Locate the cell with the specified text and output its [X, Y] center coordinate. 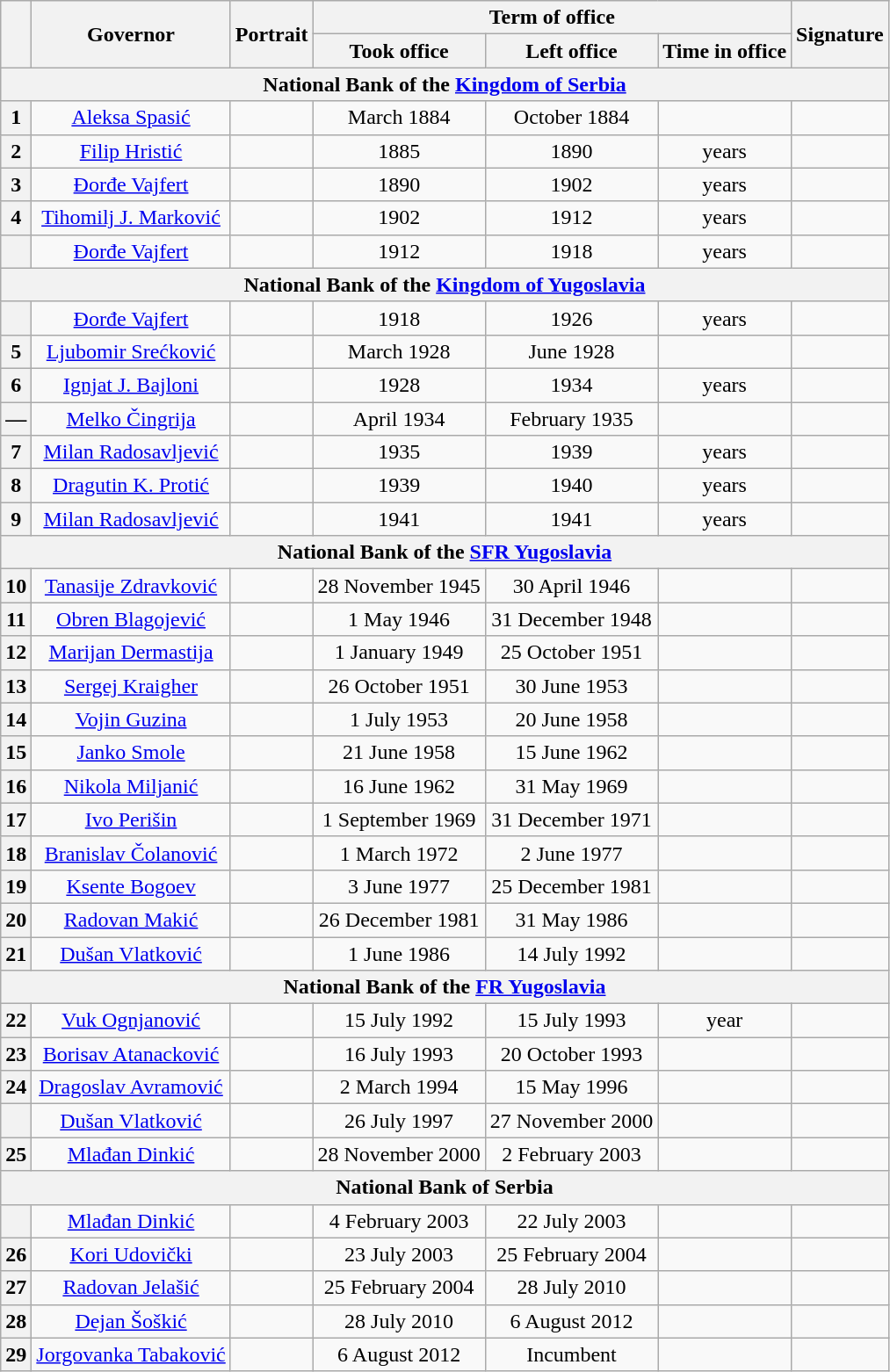
6 [16, 385]
Vuk Ognjanović [131, 1021]
Radovan Makić [131, 920]
Obren Blagojević [131, 619]
31 May 1986 [571, 920]
21 [16, 953]
Vojin Guzina [131, 719]
26 July 1997 [399, 1121]
1 May 1946 [399, 619]
11 [16, 619]
Marijan Dermastija [131, 653]
21 June 1958 [399, 753]
February 1935 [571, 419]
Dejan Šoškić [131, 1321]
26 October 1951 [399, 686]
8 [16, 486]
Nikola Miljanić [131, 786]
22 [16, 1021]
1928 [399, 385]
1 March 1972 [399, 853]
Term of office [552, 18]
Jorgovanka Tabaković [131, 1354]
1940 [571, 486]
27 November 2000 [571, 1121]
Melko Čingrija [131, 419]
1885 [399, 151]
30 June 1953 [571, 686]
16 June 1962 [399, 786]
June 1928 [571, 351]
1 September 1969 [399, 820]
Time in office [725, 51]
3 [16, 184]
28 November 2000 [399, 1154]
2 March 1994 [399, 1087]
Dragutin K. Protić [131, 486]
27 [16, 1288]
20 June 1958 [571, 719]
Ivo Perišin [131, 820]
Kori Udovički [131, 1254]
Ksente Bogoev [131, 886]
9 [16, 519]
1 [16, 118]
19 [16, 886]
October 1884 [571, 118]
17 [16, 820]
20 October 1993 [571, 1054]
25 December 1981 [571, 886]
16 July 1993 [399, 1054]
National Bank of the Kingdom of Yugoslavia [445, 285]
National Bank of the SFR Yugoslavia [445, 552]
15 May 1996 [571, 1087]
26 [16, 1254]
22 July 2003 [571, 1221]
28 November 1945 [399, 586]
14 [16, 719]
31 December 1971 [571, 820]
4 February 2003 [399, 1221]
Incumbent [571, 1354]
14 July 1992 [571, 953]
2 June 1977 [571, 853]
Branislav Čolanović [131, 853]
25 [16, 1154]
2 [16, 151]
1934 [571, 385]
Sergej Kraigher [131, 686]
April 1934 [399, 419]
1 January 1949 [399, 653]
Janko Smole [131, 753]
4 [16, 218]
National Bank of the Kingdom of Serbia [445, 84]
Dragoslav Avramović [131, 1087]
March 1928 [399, 351]
year [725, 1021]
Ljubomir Srećković [131, 351]
18 [16, 853]
23 July 2003 [399, 1254]
2 February 2003 [571, 1154]
Ignjat J. Bajloni [131, 385]
15 July 1992 [399, 1021]
National Bank of the FR Yugoslavia [445, 987]
Filip Hristić [131, 151]
Tanasije Zdravković [131, 586]
15 June 1962 [571, 753]
25 October 1951 [571, 653]
Left office [571, 51]
Governor [131, 34]
24 [16, 1087]
— [16, 419]
1 July 1953 [399, 719]
1926 [571, 318]
National Bank of Serbia [445, 1188]
23 [16, 1054]
16 [16, 786]
29 [16, 1354]
5 [16, 351]
Radovan Jelašić [131, 1288]
1935 [399, 452]
March 1884 [399, 118]
15 [16, 753]
10 [16, 586]
3 June 1977 [399, 886]
Signature [840, 34]
15 July 1993 [571, 1021]
7 [16, 452]
13 [16, 686]
12 [16, 653]
30 April 1946 [571, 586]
Tihomilj J. Marković [131, 218]
1 June 1986 [399, 953]
28 [16, 1321]
Aleksa Spasić [131, 118]
31 December 1948 [571, 619]
31 May 1969 [571, 786]
26 December 1981 [399, 920]
Portrait [271, 34]
Borisav Atanacković [131, 1054]
20 [16, 920]
Took office [399, 51]
